Identify which cell holds the provided text, then report its [X, Y] central coordinate. 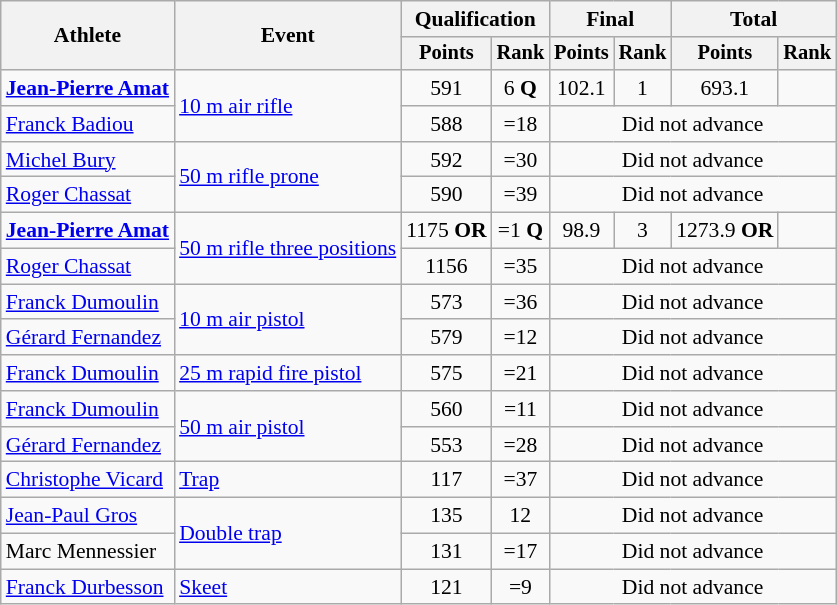
560 [446, 409]
1175 OR [446, 231]
Event [288, 36]
Final [610, 19]
Marc Mennessier [88, 552]
50 m rifle three positions [288, 248]
Christophe Vicard [88, 480]
Total [754, 19]
3 [643, 231]
=17 [521, 552]
=18 [521, 124]
693.1 [724, 88]
102.1 [581, 88]
98.9 [581, 231]
Franck Badiou [88, 124]
=1 Q [521, 231]
1156 [446, 267]
=35 [521, 267]
6 Q [521, 88]
=37 [521, 480]
591 [446, 88]
573 [446, 302]
=11 [521, 409]
Franck Durbesson [88, 587]
575 [446, 373]
25 m rapid fire pistol [288, 373]
553 [446, 445]
=21 [521, 373]
117 [446, 480]
Qualification [475, 19]
1273.9 OR [724, 231]
10 m air rifle [288, 106]
Trap [288, 480]
590 [446, 195]
Skeet [288, 587]
579 [446, 338]
=30 [521, 160]
Jean-Paul Gros [88, 516]
121 [446, 587]
1 [643, 88]
131 [446, 552]
588 [446, 124]
135 [446, 516]
=39 [521, 195]
Michel Bury [88, 160]
592 [446, 160]
=36 [521, 302]
10 m air pistol [288, 320]
Double trap [288, 534]
50 m air pistol [288, 426]
50 m rifle prone [288, 178]
12 [521, 516]
=12 [521, 338]
Athlete [88, 36]
=28 [521, 445]
=9 [521, 587]
